Output the (X, Y) coordinate of the center of the cell containing the given text.  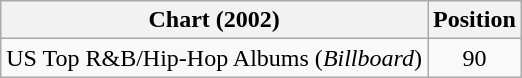
Chart (2002) (214, 20)
US Top R&B/Hip-Hop Albums (Billboard) (214, 58)
Position (475, 20)
90 (475, 58)
